Scan for the cell matching the given text and deliver its [x, y] coordinate at center. 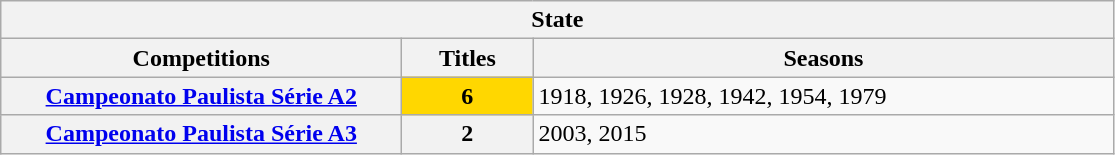
1918, 1926, 1928, 1942, 1954, 1979 [824, 96]
Seasons [824, 58]
2003, 2015 [824, 134]
State [558, 20]
6 [468, 96]
Campeonato Paulista Série A2 [202, 96]
2 [468, 134]
Titles [468, 58]
Campeonato Paulista Série A3 [202, 134]
Competitions [202, 58]
